Provide the (x, y) coordinate of the cell's center where the given text is located.  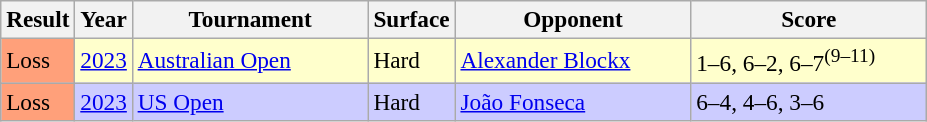
Score (809, 19)
João Fonseca (573, 101)
Year (104, 19)
Tournament (250, 19)
Opponent (573, 19)
Surface (412, 19)
Australian Open (250, 60)
6–4, 4–6, 3–6 (809, 101)
Alexander Blockx (573, 60)
Result (38, 19)
1–6, 6–2, 6–7(9–11) (809, 60)
US Open (250, 101)
